Locate the cell with the specified text and output its [x, y] center coordinate. 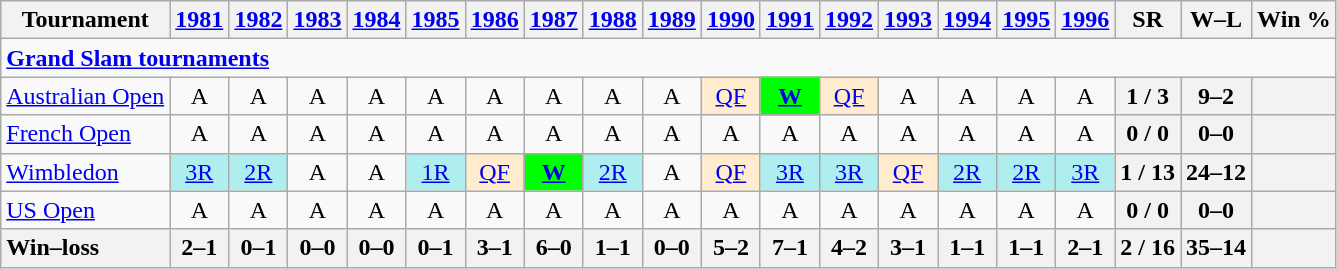
1990 [730, 20]
1994 [968, 20]
Australian Open [86, 96]
1985 [436, 20]
4–2 [848, 248]
SR [1148, 20]
1987 [554, 20]
1986 [494, 20]
1996 [1086, 20]
US Open [86, 210]
1992 [848, 20]
Win % [1294, 20]
1984 [376, 20]
35–14 [1216, 248]
5–2 [730, 248]
1983 [318, 20]
W–L [1216, 20]
Grand Slam tournaments [668, 58]
1 / 13 [1148, 172]
French Open [86, 134]
9–2 [1216, 96]
Wimbledon [86, 172]
1989 [672, 20]
7–1 [790, 248]
1988 [612, 20]
1981 [200, 20]
1993 [908, 20]
1991 [790, 20]
1982 [258, 20]
1R [436, 172]
Tournament [86, 20]
1995 [1026, 20]
24–12 [1216, 172]
1 / 3 [1148, 96]
Win–loss [86, 248]
6–0 [554, 248]
2 / 16 [1148, 248]
